Identify which cell holds the provided text, then report its [x, y] central coordinate. 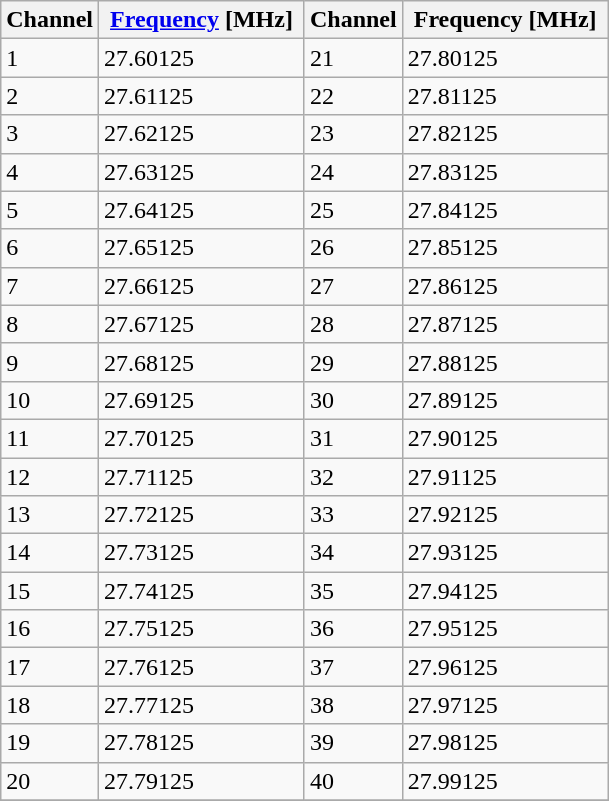
27.80125 [505, 58]
27.67125 [202, 324]
35 [353, 591]
27.98125 [505, 743]
27.83125 [505, 172]
40 [353, 781]
27.77125 [202, 705]
27.84125 [505, 210]
27.94125 [505, 591]
27.90125 [505, 438]
26 [353, 248]
1 [50, 58]
27.86125 [505, 286]
27.99125 [505, 781]
27.89125 [505, 400]
9 [50, 362]
27.60125 [202, 58]
5 [50, 210]
27.73125 [202, 553]
19 [50, 743]
25 [353, 210]
8 [50, 324]
4 [50, 172]
27.69125 [202, 400]
7 [50, 286]
39 [353, 743]
24 [353, 172]
27.97125 [505, 705]
27.62125 [202, 134]
27.78125 [202, 743]
27.95125 [505, 629]
27.82125 [505, 134]
27 [353, 286]
29 [353, 362]
27.87125 [505, 324]
34 [353, 553]
21 [353, 58]
27.85125 [505, 248]
2 [50, 96]
27.68125 [202, 362]
13 [50, 515]
20 [50, 781]
18 [50, 705]
27.64125 [202, 210]
37 [353, 667]
31 [353, 438]
27.74125 [202, 591]
10 [50, 400]
27.88125 [505, 362]
27.72125 [202, 515]
17 [50, 667]
27.79125 [202, 781]
32 [353, 477]
27.70125 [202, 438]
27.76125 [202, 667]
11 [50, 438]
28 [353, 324]
27.63125 [202, 172]
36 [353, 629]
27.93125 [505, 553]
27.61125 [202, 96]
12 [50, 477]
27.75125 [202, 629]
33 [353, 515]
27.65125 [202, 248]
27.91125 [505, 477]
27.96125 [505, 667]
27.81125 [505, 96]
16 [50, 629]
15 [50, 591]
38 [353, 705]
27.66125 [202, 286]
6 [50, 248]
30 [353, 400]
14 [50, 553]
23 [353, 134]
3 [50, 134]
22 [353, 96]
27.71125 [202, 477]
27.92125 [505, 515]
